Detect which cell encompasses the target text, then output its (x, y) center coordinate. 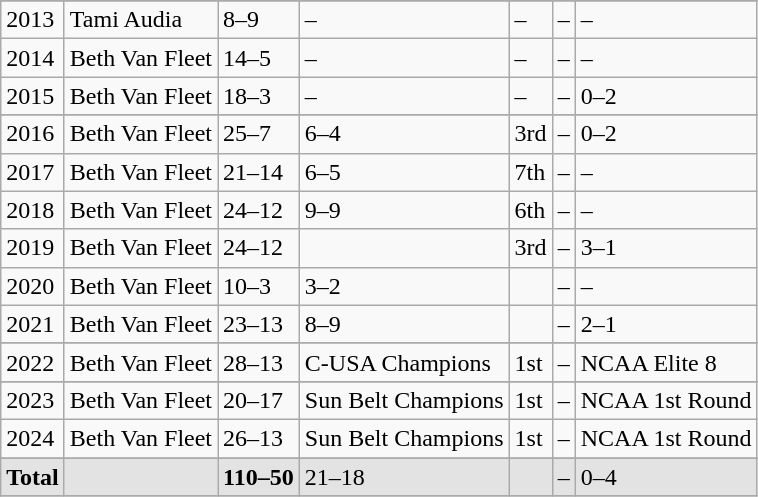
9–9 (404, 210)
25–7 (259, 134)
14–5 (259, 58)
2016 (33, 134)
Total (33, 477)
0–4 (666, 477)
2014 (33, 58)
2021 (33, 324)
NCAA Elite 8 (666, 362)
3–2 (404, 286)
2020 (33, 286)
20–17 (259, 400)
Tami Audia (140, 20)
18–3 (259, 96)
3–1 (666, 248)
26–13 (259, 438)
28–13 (259, 362)
2024 (33, 438)
2018 (33, 210)
2019 (33, 248)
2013 (33, 20)
C-USA Champions (404, 362)
7th (530, 172)
6–5 (404, 172)
2–1 (666, 324)
2017 (33, 172)
2023 (33, 400)
2015 (33, 96)
21–18 (404, 477)
6–4 (404, 134)
110–50 (259, 477)
6th (530, 210)
2022 (33, 362)
10–3 (259, 286)
23–13 (259, 324)
21–14 (259, 172)
